Identify which cell holds the provided text, then report its [X, Y] central coordinate. 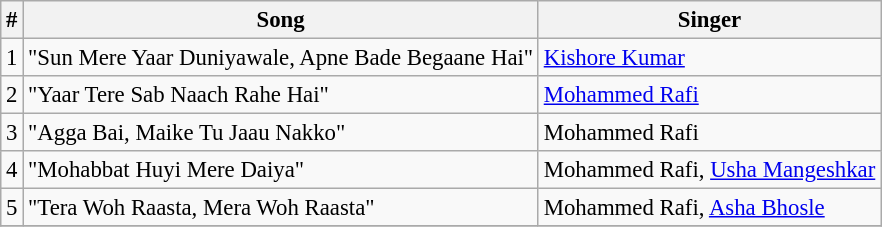
2 [12, 95]
"Agga Bai, Maike Tu Jaau Nakko" [281, 133]
"Sun Mere Yaar Duniyawale, Apne Bade Begaane Hai" [281, 58]
"Tera Woh Raasta, Mera Woh Raasta" [281, 208]
Mohammed Rafi, Asha Bhosle [709, 208]
Singer [709, 20]
# [12, 20]
Song [281, 20]
"Yaar Tere Sab Naach Rahe Hai" [281, 95]
3 [12, 133]
Mohammed Rafi, Usha Mangeshkar [709, 170]
"Mohabbat Huyi Mere Daiya" [281, 170]
1 [12, 58]
5 [12, 208]
4 [12, 170]
Kishore Kumar [709, 58]
